Return (X, Y) of the center of cell containing provided text 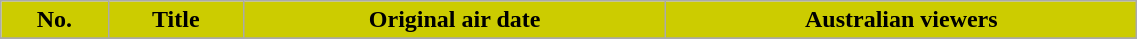
Original air date (455, 20)
No. (54, 20)
Australian viewers (902, 20)
Title (176, 20)
